Extract the [x, y] coordinate from the center of the cell holding the provided text.  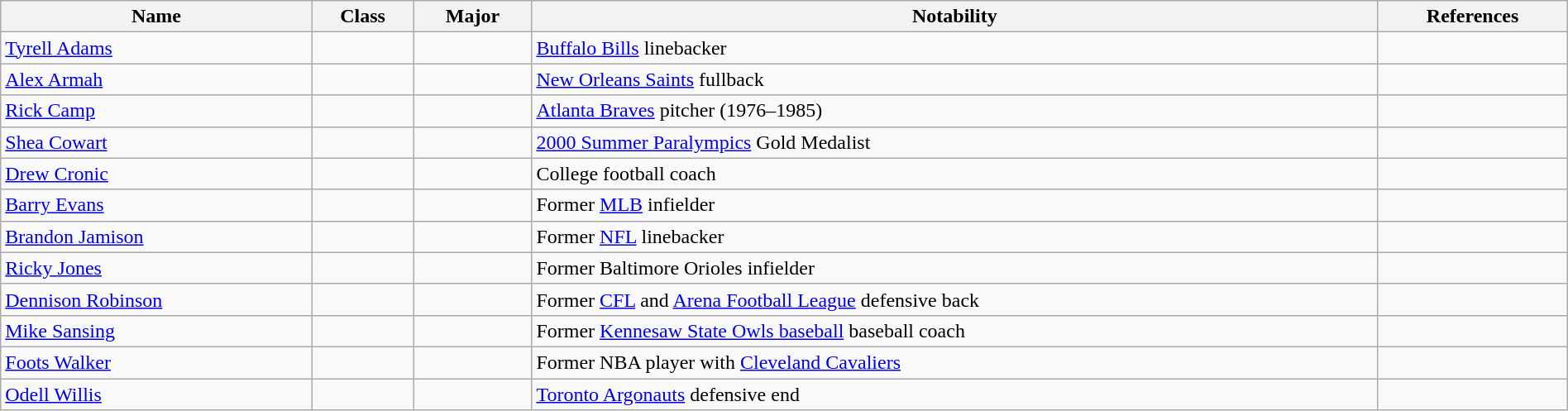
Alex Armah [156, 79]
Former NFL linebacker [954, 237]
Class [362, 17]
Buffalo Bills linebacker [954, 48]
Brandon Jamison [156, 237]
College football coach [954, 174]
Notability [954, 17]
Atlanta Braves pitcher (1976–1985) [954, 111]
Former Kennesaw State Owls baseball baseball coach [954, 331]
Odell Willis [156, 394]
Drew Cronic [156, 174]
Mike Sansing [156, 331]
Rick Camp [156, 111]
Barry Evans [156, 205]
Toronto Argonauts defensive end [954, 394]
Dennison Robinson [156, 299]
Major [473, 17]
Foots Walker [156, 362]
Name [156, 17]
Former NBA player with Cleveland Cavaliers [954, 362]
2000 Summer Paralympics Gold Medalist [954, 142]
Former Baltimore Orioles infielder [954, 268]
References [1472, 17]
Ricky Jones [156, 268]
Former CFL and Arena Football League defensive back [954, 299]
New Orleans Saints fullback [954, 79]
Tyrell Adams [156, 48]
Shea Cowart [156, 142]
Former MLB infielder [954, 205]
